Capture the cell that displays the provided text and extract its (x, y) central coordinate. 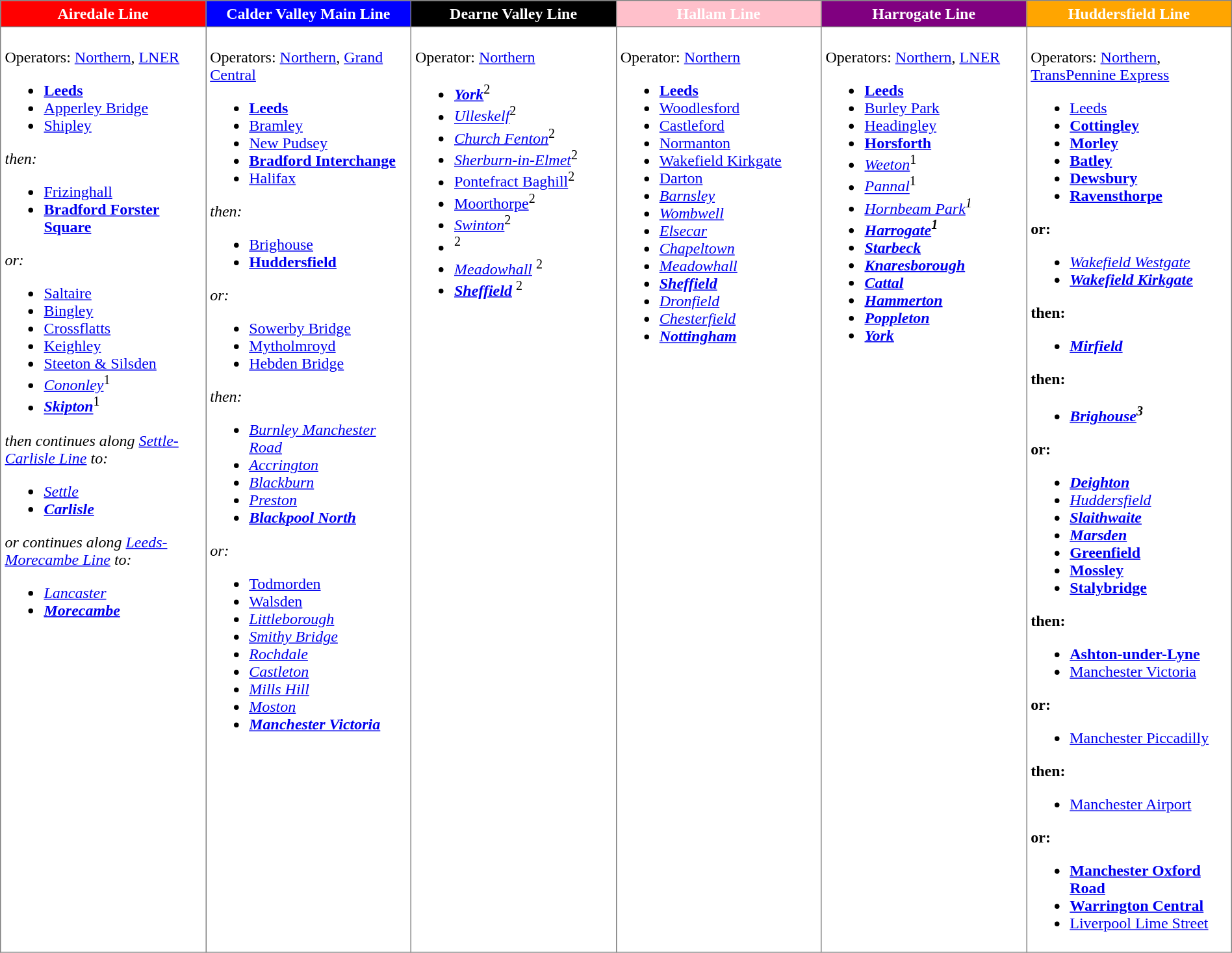
Huddersfield Line (1129, 14)
Harrogate Line (924, 14)
Dearne Valley Line (513, 14)
Airedale Line (103, 14)
Operators: Northern, LNERLeedsBurley ParkHeadingleyHorsforthWeeton1Pannal1Hornbeam Park1Harrogate1StarbeckKnaresboroughCattalHammertonPoppletonYork (924, 490)
Calder Valley Main Line (308, 14)
Hallam Line (719, 14)
Operator: NorthernYork2Ulleskelf2Church Fenton2Sherburn-in-Elmet2Pontefract Baghill2Moorthorpe2Swinton2 2Meadowhall 2Sheffield 2 (513, 490)
